From the cell containing the given text, extract its center point as (x, y) coordinate. 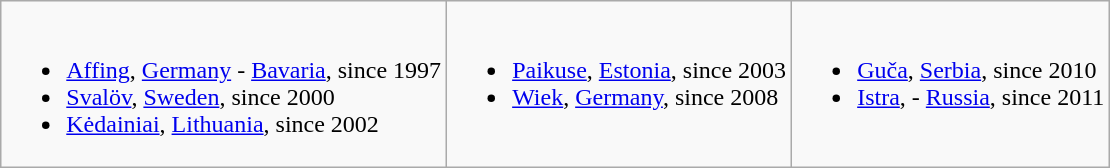
Guča, Serbia, since 2010 Istra, - Russia, since 2011 (951, 84)
Paikuse, Estonia, since 2003 Wiek, Germany, since 2008 (620, 84)
Affing, Germany - Bavaria, since 1997 Svalöv, Sweden, since 2000 Kėdainiai, Lithuania, since 2002 (224, 84)
